Locate the cell with the specified text and output its [X, Y] center coordinate. 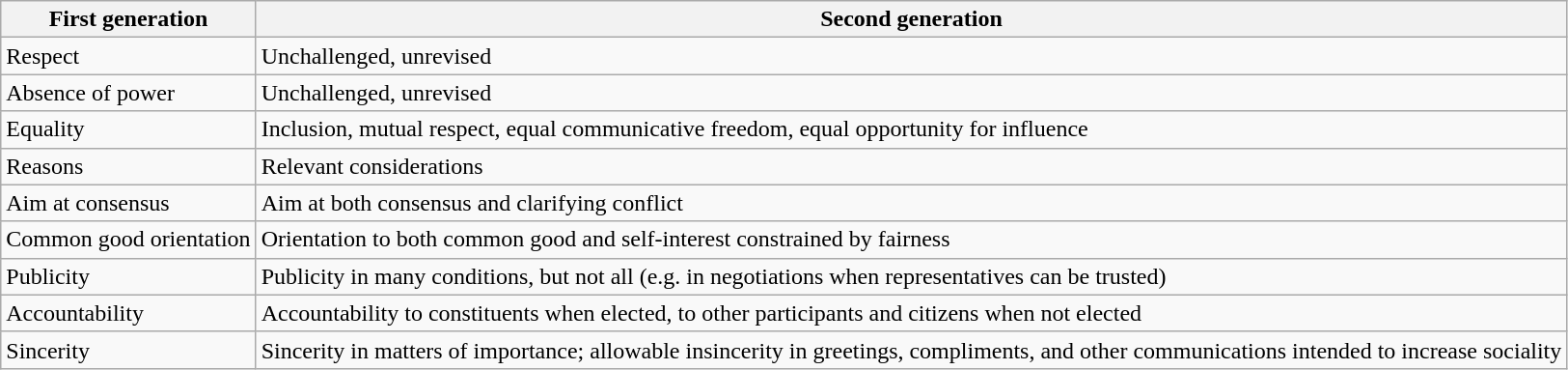
Common good orientation [128, 240]
Orientation to both common good and self-interest constrained by fairness [911, 240]
Sincerity in matters of importance; allowable insincerity in greetings, compliments, and other communications intended to increase sociality [911, 350]
Equality [128, 129]
Relevant considerations [911, 166]
Sincerity [128, 350]
Respect [128, 56]
First generation [128, 19]
Absence of power [128, 93]
Reasons [128, 166]
Second generation [911, 19]
Accountability [128, 313]
Publicity [128, 276]
Inclusion, mutual respect, equal communicative freedom, equal opportunity for influence [911, 129]
Publicity in many conditions, but not all (e.g. in negotiations when representatives can be trusted) [911, 276]
Accountability to constituents when elected, to other participants and citizens when not elected [911, 313]
Aim at both consensus and clarifying conflict [911, 203]
Aim at consensus [128, 203]
